From the cell containing the given text, extract its center point as [x, y] coordinate. 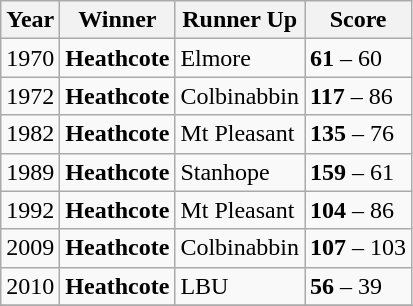
135 – 76 [358, 134]
1972 [30, 96]
Year [30, 20]
2010 [30, 286]
1970 [30, 58]
Elmore [240, 58]
1992 [30, 210]
117 – 86 [358, 96]
1982 [30, 134]
LBU [240, 286]
159 – 61 [358, 172]
56 – 39 [358, 286]
Winner [118, 20]
Runner Up [240, 20]
104 – 86 [358, 210]
61 – 60 [358, 58]
1989 [30, 172]
Score [358, 20]
107 – 103 [358, 248]
2009 [30, 248]
Stanhope [240, 172]
